Return the [X, Y] coordinate for the center point of the cell that contains the specified text.  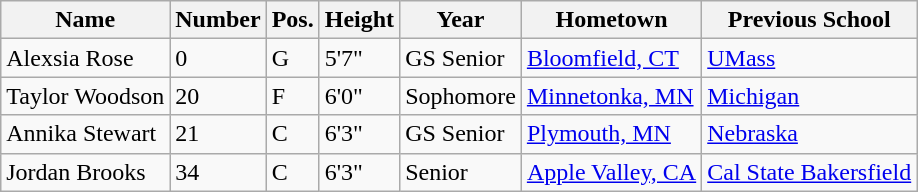
Nebraska [810, 134]
34 [218, 172]
Previous School [810, 20]
Michigan [810, 96]
Year [461, 20]
UMass [810, 58]
Annika Stewart [86, 134]
Alexsia Rose [86, 58]
Pos. [292, 20]
F [292, 96]
Bloomfield, CT [611, 58]
G [292, 58]
0 [218, 58]
Sophomore [461, 96]
Apple Valley, CA [611, 172]
Height [359, 20]
5'7" [359, 58]
6'0" [359, 96]
Senior [461, 172]
Jordan Brooks [86, 172]
Plymouth, MN [611, 134]
Minnetonka, MN [611, 96]
20 [218, 96]
Taylor Woodson [86, 96]
Number [218, 20]
Cal State Bakersfield [810, 172]
Hometown [611, 20]
21 [218, 134]
Name [86, 20]
